Output the [X, Y] coordinate of the center of the cell containing the given text.  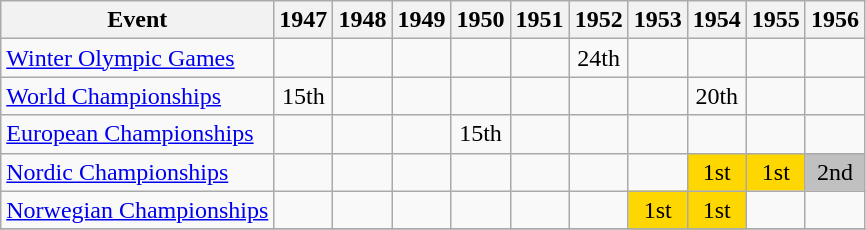
1953 [658, 20]
2nd [834, 172]
1947 [304, 20]
European Championships [138, 134]
1951 [540, 20]
1955 [776, 20]
1948 [362, 20]
24th [598, 58]
World Championships [138, 96]
1949 [422, 20]
1954 [716, 20]
Nordic Championships [138, 172]
Norwegian Championships [138, 210]
20th [716, 96]
Event [138, 20]
Winter Olympic Games [138, 58]
1950 [480, 20]
1956 [834, 20]
1952 [598, 20]
